For the text-containing cell, return its midpoint in [x, y] coordinate format. 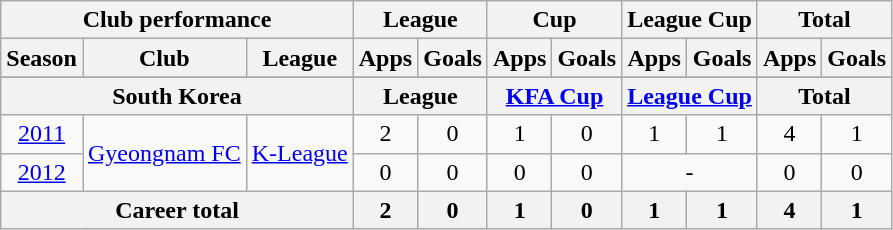
Gyeongnam FC [164, 153]
2012 [42, 172]
Cup [554, 20]
Season [42, 58]
2011 [42, 134]
K-League [300, 153]
Club [164, 58]
- [690, 172]
South Korea [177, 96]
Club performance [177, 20]
Career total [177, 210]
KFA Cup [554, 96]
